Output the [x, y] coordinate of the center of the cell containing the given text.  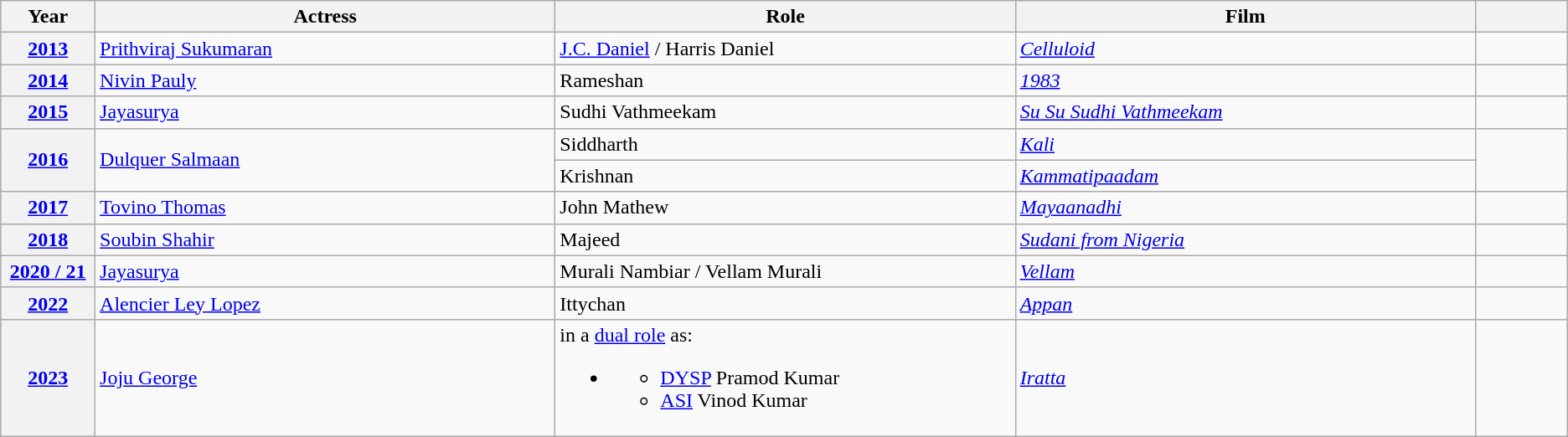
Murali Nambiar / Vellam Murali [786, 271]
Rameshan [786, 80]
in a dual role as:DYSP Pramod KumarASI Vinod Kumar [786, 378]
Krishnan [786, 176]
2023 [49, 378]
Soubin Shahir [325, 239]
Alencier Ley Lopez [325, 303]
1983 [1245, 80]
Dulquer Salmaan [325, 160]
Actress [325, 17]
Mayaanadhi [1245, 208]
2015 [49, 112]
Tovino Thomas [325, 208]
2018 [49, 239]
Kammatipaadam [1245, 176]
Year [49, 17]
Appan [1245, 303]
2013 [49, 49]
Iratta [1245, 378]
Celluloid [1245, 49]
Nivin Pauly [325, 80]
2014 [49, 80]
John Mathew [786, 208]
Vellam [1245, 271]
Joju George [325, 378]
2020 / 21 [49, 271]
Prithviraj Sukumaran [325, 49]
2017 [49, 208]
Sudani from Nigeria [1245, 239]
Ittychan [786, 303]
Su Su Sudhi Vathmeekam [1245, 112]
Majeed [786, 239]
J.C. Daniel / Harris Daniel [786, 49]
Kali [1245, 144]
Siddharth [786, 144]
2022 [49, 303]
2016 [49, 160]
Role [786, 17]
Film [1245, 17]
Sudhi Vathmeekam [786, 112]
